Capture the cell that displays the provided text and extract its (X, Y) central coordinate. 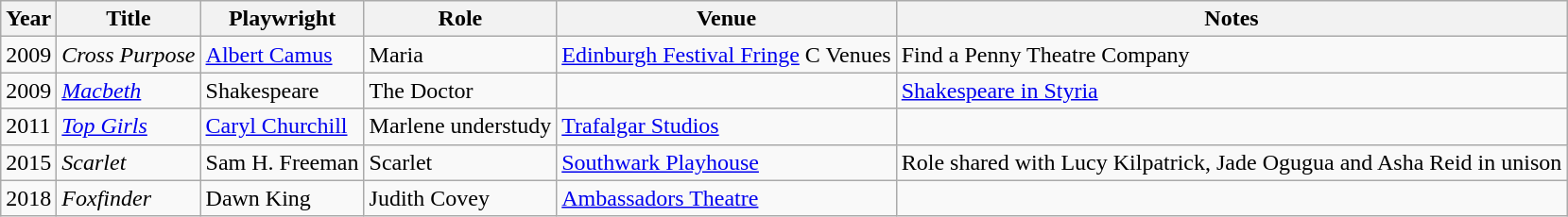
Trafalgar Studios (727, 126)
2011 (28, 126)
Caryl Churchill (282, 126)
Role (460, 19)
2015 (28, 162)
Macbeth (129, 91)
Edinburgh Festival Fringe C Venues (727, 55)
Shakespeare (282, 91)
The Doctor (460, 91)
Judith Covey (460, 198)
Southwark Playhouse (727, 162)
Title (129, 19)
Top Girls (129, 126)
Sam H. Freeman (282, 162)
Role shared with Lucy Kilpatrick, Jade Ogugua and Asha Reid in unison (1232, 162)
Albert Camus (282, 55)
Ambassadors Theatre (727, 198)
Maria (460, 55)
Year (28, 19)
Dawn King (282, 198)
Shakespeare in Styria (1232, 91)
Venue (727, 19)
2018 (28, 198)
Playwright (282, 19)
Foxfinder (129, 198)
Cross Purpose (129, 55)
Marlene understudy (460, 126)
Find a Penny Theatre Company (1232, 55)
Notes (1232, 19)
